From the cell containing the given text, extract its center point as (x, y) coordinate. 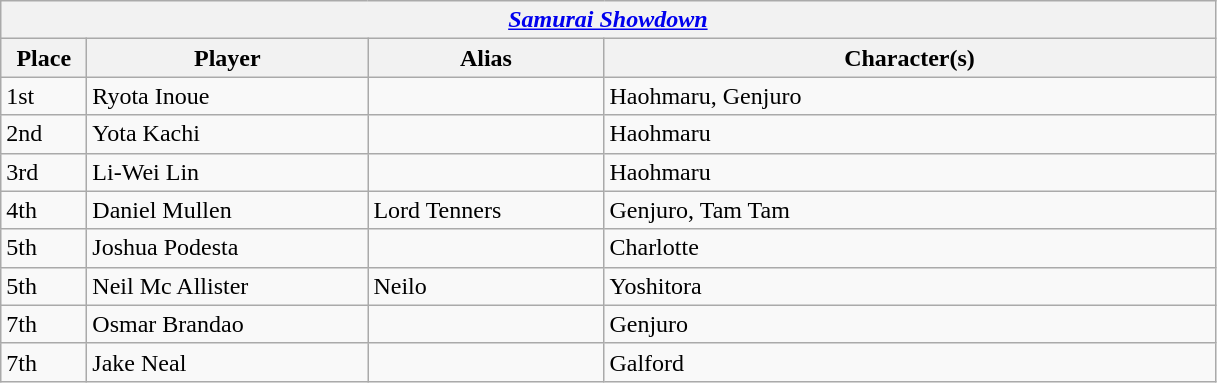
2nd (44, 134)
Genjuro (910, 324)
Yoshitora (910, 286)
Player (228, 58)
Daniel Mullen (228, 210)
1st (44, 96)
Haohmaru, Genjuro (910, 96)
Neilo (486, 286)
Genjuro, Tam Tam (910, 210)
Character(s) (910, 58)
Lord Tenners (486, 210)
Samurai Showdown (608, 20)
Place (44, 58)
Li-Wei Lin (228, 172)
Neil Mc Allister (228, 286)
Alias (486, 58)
3rd (44, 172)
Charlotte (910, 248)
Ryota Inoue (228, 96)
Jake Neal (228, 362)
Osmar Brandao (228, 324)
Joshua Podesta (228, 248)
Yota Kachi (228, 134)
Galford (910, 362)
4th (44, 210)
